For the text-containing cell, return its midpoint in (X, Y) coordinate format. 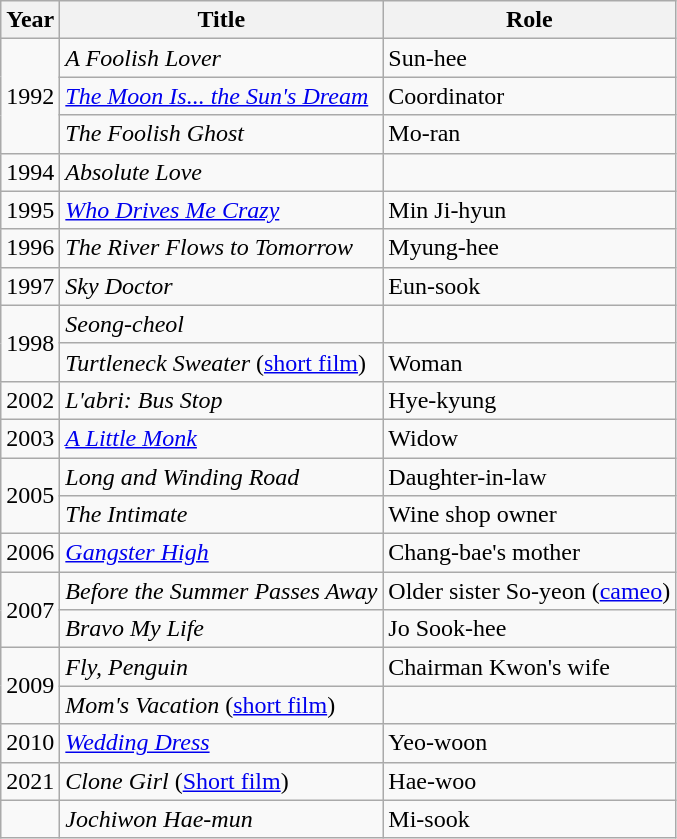
Title (222, 20)
2010 (30, 743)
Absolute Love (222, 172)
Fly, Penguin (222, 667)
2002 (30, 400)
Hae-woo (530, 781)
Seong-cheol (222, 324)
Who Drives Me Crazy (222, 210)
Yeo-woon (530, 743)
Clone Girl (Short film) (222, 781)
2006 (30, 553)
Widow (530, 438)
2005 (30, 496)
2009 (30, 686)
Mi-sook (530, 819)
Sky Doctor (222, 286)
Coordinator (530, 96)
A Little Monk (222, 438)
Jochiwon Hae-mun (222, 819)
Sun-hee (530, 58)
1998 (30, 343)
Chairman Kwon's wife (530, 667)
Eun-sook (530, 286)
Before the Summer Passes Away (222, 591)
Gangster High (222, 553)
Woman (530, 362)
2007 (30, 610)
Bravo My Life (222, 629)
Hye-kyung (530, 400)
The River Flows to Tomorrow (222, 248)
Daughter-in-law (530, 477)
Chang-bae's mother (530, 553)
1996 (30, 248)
1994 (30, 172)
Jo Sook-hee (530, 629)
1995 (30, 210)
The Foolish Ghost (222, 134)
Wine shop owner (530, 515)
A Foolish Lover (222, 58)
1997 (30, 286)
2003 (30, 438)
2021 (30, 781)
Wedding Dress (222, 743)
The Intimate (222, 515)
Turtleneck Sweater (short film) (222, 362)
The Moon Is... the Sun's Dream (222, 96)
L'abri: Bus Stop (222, 400)
Mo-ran (530, 134)
Mom's Vacation (short film) (222, 705)
Year (30, 20)
Older sister So-yeon (cameo) (530, 591)
Myung-hee (530, 248)
Min Ji-hyun (530, 210)
Long and Winding Road (222, 477)
1992 (30, 96)
Role (530, 20)
